Find where the given text appears and provide that cell's center as (X, Y) coordinate. 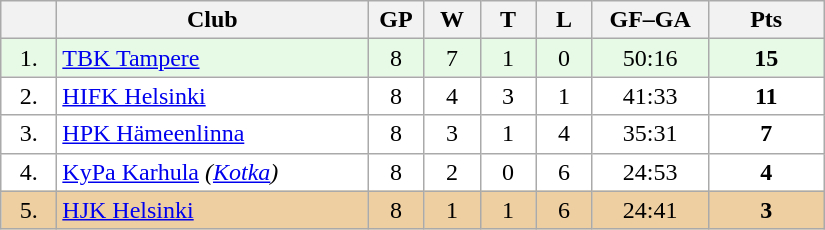
3. (29, 134)
2 (452, 172)
L (564, 20)
HIFK Helsinki (212, 96)
HJK Helsinki (212, 210)
50:16 (650, 58)
2. (29, 96)
5. (29, 210)
15 (766, 58)
35:31 (650, 134)
GP (396, 20)
4. (29, 172)
W (452, 20)
T (508, 20)
Pts (766, 20)
11 (766, 96)
24:53 (650, 172)
TBK Tampere (212, 58)
24:41 (650, 210)
41:33 (650, 96)
Club (212, 20)
HPK Hämeenlinna (212, 134)
KyPa Karhula (Kotka) (212, 172)
GF–GA (650, 20)
1. (29, 58)
